Find where the given text appears and provide that cell's center as (x, y) coordinate. 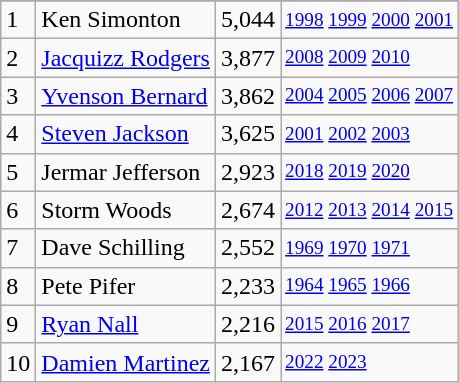
2004 2005 2006 2007 (370, 96)
3,877 (248, 58)
2018 2019 2020 (370, 172)
Jermar Jefferson (126, 172)
9 (18, 324)
2,674 (248, 210)
3,625 (248, 134)
7 (18, 248)
Jacquizz Rodgers (126, 58)
5,044 (248, 20)
2012 2013 2014 2015 (370, 210)
Storm Woods (126, 210)
2 (18, 58)
1969 1970 1971 (370, 248)
2001 2002 2003 (370, 134)
8 (18, 286)
1998 1999 2000 2001 (370, 20)
5 (18, 172)
6 (18, 210)
2022 2023 (370, 362)
1 (18, 20)
2,167 (248, 362)
Dave Schilling (126, 248)
Ryan Nall (126, 324)
2,216 (248, 324)
Pete Pifer (126, 286)
Damien Martinez (126, 362)
3,862 (248, 96)
Ken Simonton (126, 20)
2015 2016 2017 (370, 324)
10 (18, 362)
Yvenson Bernard (126, 96)
1964 1965 1966 (370, 286)
3 (18, 96)
Steven Jackson (126, 134)
2,233 (248, 286)
2,552 (248, 248)
2008 2009 2010 (370, 58)
2,923 (248, 172)
4 (18, 134)
